Detect which cell encompasses the target text, then output its [X, Y] center coordinate. 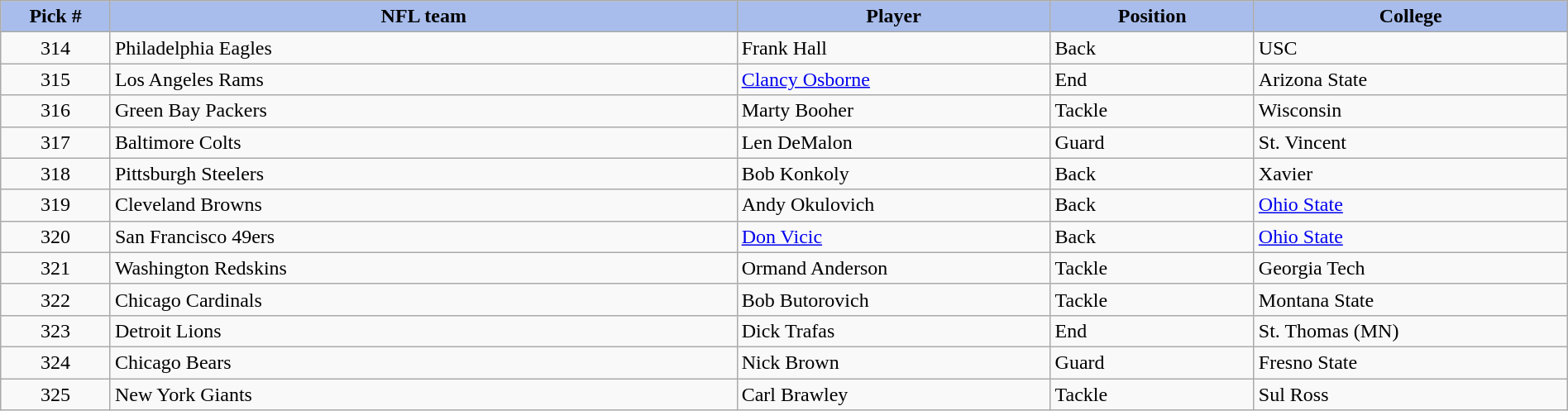
321 [56, 268]
St. Thomas (MN) [1411, 331]
318 [56, 174]
Green Bay Packers [423, 111]
Los Angeles Rams [423, 79]
Marty Booher [893, 111]
324 [56, 362]
323 [56, 331]
Don Vicic [893, 237]
Wisconsin [1411, 111]
Chicago Cardinals [423, 299]
Washington Redskins [423, 268]
Carl Brawley [893, 394]
317 [56, 142]
Pittsburgh Steelers [423, 174]
New York Giants [423, 394]
Ormand Anderson [893, 268]
NFL team [423, 17]
Montana State [1411, 299]
Arizona State [1411, 79]
Clancy Osborne [893, 79]
Philadelphia Eagles [423, 48]
Pick # [56, 17]
Baltimore Colts [423, 142]
Xavier [1411, 174]
Sul Ross [1411, 394]
Bob Butorovich [893, 299]
Andy Okulovich [893, 205]
Fresno State [1411, 362]
319 [56, 205]
San Francisco 49ers [423, 237]
Bob Konkoly [893, 174]
USC [1411, 48]
Chicago Bears [423, 362]
315 [56, 79]
314 [56, 48]
325 [56, 394]
Player [893, 17]
320 [56, 237]
St. Vincent [1411, 142]
Frank Hall [893, 48]
316 [56, 111]
Position [1152, 17]
Len DeMalon [893, 142]
Nick Brown [893, 362]
322 [56, 299]
Georgia Tech [1411, 268]
Dick Trafas [893, 331]
Detroit Lions [423, 331]
Cleveland Browns [423, 205]
College [1411, 17]
